Capture the cell that displays the provided text and extract its (X, Y) central coordinate. 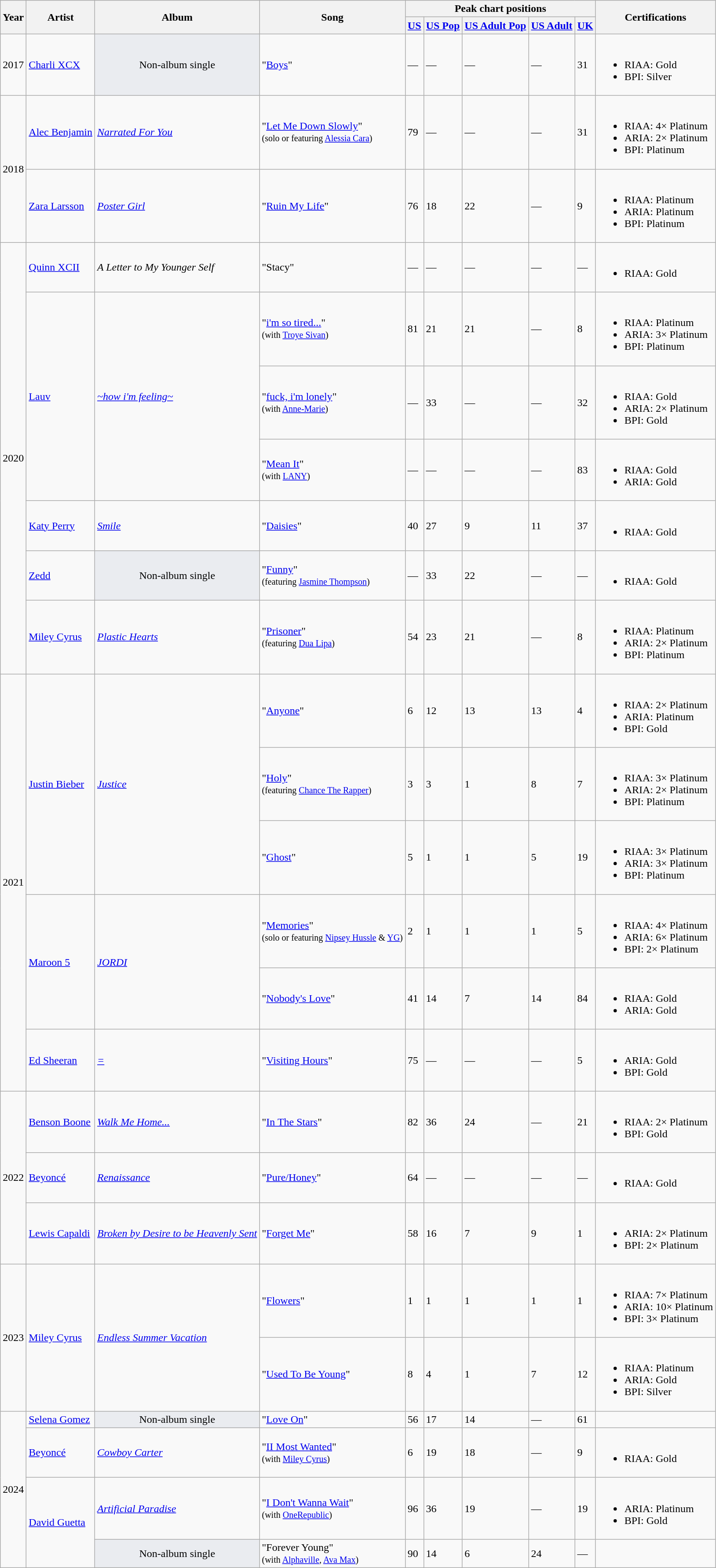
"Anyone" (332, 711)
81 (414, 329)
Walk Me Home... (177, 1122)
Lauv (61, 396)
RIAA: 3× PlatinumARIA: 2× PlatinumBPI: Platinum (655, 784)
"Mean It"(with LANY) (332, 470)
Peak chart positions (500, 9)
2022 (13, 1177)
79 (414, 132)
"Funny"(featuring Jasmine Thompson) (332, 575)
2 (414, 931)
Katy Perry (61, 525)
UK (585, 26)
Zedd (61, 575)
Smile (177, 525)
Year (13, 17)
"Ruin My Life" (332, 206)
Benson Boone (61, 1122)
Song (332, 17)
"Love On" (332, 1419)
27 (443, 525)
Cowboy Carter (177, 1453)
Certifications (655, 17)
RIAA: 7× PlatinumARIA: 10× PlatinumBPI: 3× Platinum (655, 1301)
Justice (177, 784)
2017 (13, 65)
"Forever Young"(with Alphaville, Ava Max) (332, 1553)
JORDI (177, 962)
RIAA: PlatinumARIA: 3× PlatinumBPI: Platinum (655, 329)
82 (414, 1122)
Broken by Desire to be Heavenly Sent (177, 1233)
US Adult (552, 26)
Quinn XCII (61, 267)
Album (177, 17)
90 (414, 1553)
32 (585, 402)
84 (585, 999)
US (414, 26)
Justin Bieber (61, 784)
US Pop (443, 26)
"Stacy" (332, 267)
2023 (13, 1337)
RIAA: GoldBPI: Silver (655, 65)
37 (585, 525)
Lewis Capaldi (61, 1233)
RIAA: PlatinumARIA: GoldBPI: Silver (655, 1374)
"Forget Me" (332, 1233)
16 (443, 1233)
Endless Summer Vacation (177, 1337)
56 (414, 1419)
58 (414, 1233)
RIAA: 3× PlatinumARIA: 3× PlatinumBPI: Platinum (655, 858)
US Adult Pop (495, 26)
11 (552, 525)
"Holy"(featuring Chance The Rapper) (332, 784)
A Letter to My Younger Self (177, 267)
"II Most Wanted"(with Miley Cyrus) (332, 1453)
"Memories"(solo or featuring Nipsey Hussle & YG) (332, 931)
ARIA: GoldBPI: Gold (655, 1060)
41 (414, 999)
"i'm so tired..."(with Troye Sivan) (332, 329)
"In The Stars" (332, 1122)
~how i'm feeling~ (177, 396)
Zara Larsson (61, 206)
40 (414, 525)
David Guetta (61, 1522)
RIAA: PlatinumARIA: PlatinumBPI: Platinum (655, 206)
96 (414, 1508)
RIAA: 2× PlatinumARIA: PlatinumBPI: Gold (655, 711)
"Nobody's Love" (332, 999)
RIAA: 4× PlatinumARIA: 2× PlatinumBPI: Platinum (655, 132)
RIAA: 4× PlatinumARIA: 6× PlatinumBPI: 2× Platinum (655, 931)
Charli XCX (61, 65)
RIAA: PlatinumARIA: 2× PlatinumBPI: Platinum (655, 637)
83 (585, 470)
Selena Gomez (61, 1419)
Maroon 5 (61, 962)
"Used To Be Young" (332, 1374)
"Ghost" (332, 858)
Ed Sheeran (61, 1060)
"Prisoner"(featuring Dua Lipa) (332, 637)
"fuck, i'm lonely"(with Anne-Marie) (332, 402)
RIAA: 2× PlatinumBPI: Gold (655, 1122)
Poster Girl (177, 206)
17 (443, 1419)
Plastic Hearts (177, 637)
"Flowers" (332, 1301)
76 (414, 206)
"Visiting Hours" (332, 1060)
Artist (61, 17)
Renaissance (177, 1177)
"Boys" (332, 65)
Artificial Paradise (177, 1508)
75 (414, 1060)
23 (443, 637)
"Daisies" (332, 525)
ARIA: PlatinumBPI: Gold (655, 1508)
"I Don't Wanna Wait"(with OneRepublic) (332, 1508)
2018 (13, 169)
2021 (13, 883)
61 (585, 1419)
ARIA: 2× PlatinumBPI: 2× Platinum (655, 1233)
= (177, 1060)
Alec Benjamin (61, 132)
64 (414, 1177)
54 (414, 637)
Narrated For You (177, 132)
2024 (13, 1489)
RIAA: GoldARIA: 2× PlatinumBPI: Gold (655, 402)
"Pure/Honey" (332, 1177)
2020 (13, 458)
"Let Me Down Slowly"(solo or featuring Alessia Cara) (332, 132)
